Determine the [x, y] coordinate at the center of the cell enclosing the given text.  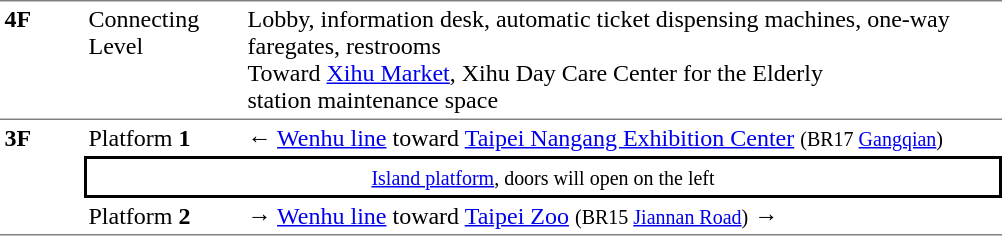
← Wenhu line toward Taipei Nangang Exhibition Center (BR17 Gangqian) [622, 138]
Connecting Level [164, 60]
Island platform, doors will open on the left [543, 177]
→ Wenhu line toward Taipei Zoo (BR15 Jiannan Road) → [622, 217]
Platform 2 [164, 217]
4F [42, 60]
3F [42, 178]
Platform 1 [164, 138]
